Detect which cell encompasses the target text, then output its (x, y) center coordinate. 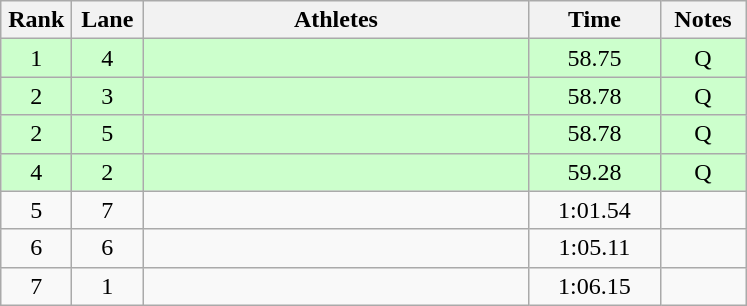
1:05.11 (594, 248)
Rank (36, 20)
59.28 (594, 172)
Time (594, 20)
1:01.54 (594, 210)
3 (108, 96)
Athletes (336, 20)
Notes (703, 20)
58.75 (594, 58)
1:06.15 (594, 286)
Lane (108, 20)
